For the text-containing cell, return its midpoint in [x, y] coordinate format. 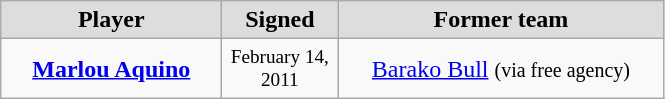
Signed [280, 20]
Marlou Aquino [112, 69]
Barako Bull (via free agency) [501, 69]
Player [112, 20]
February 14, 2011 [280, 69]
Former team [501, 20]
